From the cell containing the given text, extract its center point as (X, Y) coordinate. 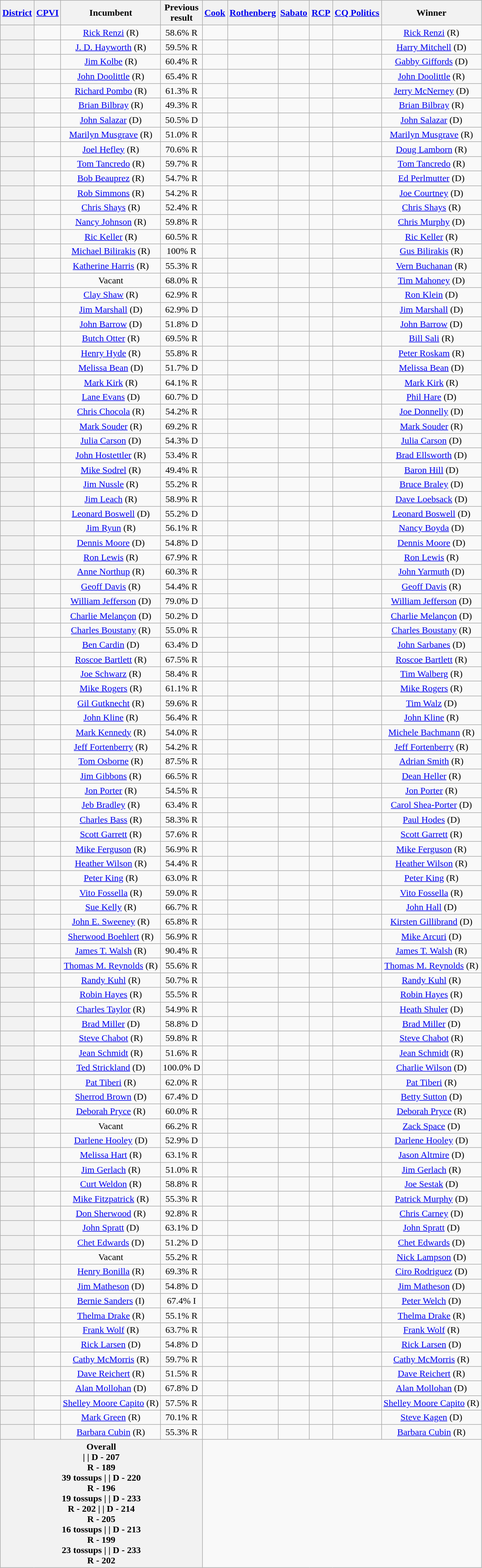
68.0% R (181, 280)
Carol Shea-Porter (D) (431, 805)
59.6% R (181, 703)
54.9% R (181, 1009)
Sabato (294, 13)
59.0% R (181, 893)
Rothenberg (253, 13)
54.3% D (181, 441)
Anne Northup (R) (111, 572)
Katherine Harris (R) (111, 266)
63.1% R (181, 1155)
Harry Mitchell (D) (431, 47)
55.8% R (181, 353)
55.6% R (181, 966)
58.6% R (181, 33)
John Sarbanes (D) (431, 645)
RCP (321, 13)
Ed Perlmutter (D) (431, 178)
Ben Cardin (D) (111, 645)
Joe Schwarz (R) (111, 674)
54.0% R (181, 732)
51.7% D (181, 368)
Ciro Rodriguez (D) (431, 1272)
Nancy Johnson (R) (111, 222)
54.5% R (181, 791)
60.0% R (181, 1111)
District (17, 13)
Jason Altmire (D) (431, 1155)
60.7% D (181, 397)
50.5% D (181, 120)
Kirsten Gillibrand (D) (431, 922)
Tim Walz (D) (431, 703)
Butch Otter (R) (111, 339)
Tim Mahoney (D) (431, 280)
John E. Sweeney (R) (111, 922)
Sue Kelly (R) (111, 907)
67.4% I (181, 1301)
Joe Donnelly (D) (431, 411)
Jim Gibbons (R) (111, 776)
Bernie Sanders (I) (111, 1301)
Bill Sali (R) (431, 339)
CQ Politics (357, 13)
55.2% D (181, 514)
57.6% R (181, 834)
Cook (215, 13)
Jeb Bradley (R) (111, 805)
Henry Bonilla (R) (111, 1272)
J. D. Hayworth (R) (111, 47)
Curt Weldon (R) (111, 1184)
55.5% R (181, 995)
57.5% R (181, 1403)
69.3% R (181, 1272)
79.0% D (181, 601)
Patrick Murphy (D) (431, 1199)
65.8% R (181, 922)
58.8% R (181, 1184)
66.2% R (181, 1126)
John Hall (D) (431, 907)
Jim Ryun (R) (111, 528)
Incumbent (111, 13)
Jim Nussle (R) (111, 484)
55.1% R (181, 1315)
Chris Carney (D) (431, 1213)
Gil Gutknecht (R) (111, 703)
54.7% R (181, 178)
Don Sherwood (R) (111, 1213)
Rob Simmons (R) (111, 193)
Gus Bilirakis (R) (431, 251)
92.8% R (181, 1213)
Melissa Hart (R) (111, 1155)
50.2% D (181, 615)
56.1% R (181, 528)
63.0% R (181, 878)
Gabby Giffords (D) (431, 62)
Brad Ellsworth (D) (431, 455)
52.4% R (181, 208)
Charles Bass (R) (111, 820)
Adrian Smith (R) (431, 761)
90.4% R (181, 951)
49.3% R (181, 105)
58.9% R (181, 499)
Peter Welch (D) (431, 1301)
Henry Hyde (R) (111, 353)
Clay Shaw (R) (111, 295)
Chris Chocola (R) (111, 411)
Ron Klein (D) (431, 295)
70.6% R (181, 149)
63.4% R (181, 805)
63.4% D (181, 645)
62.9% R (181, 295)
Heath Shuler (D) (431, 1009)
63.7% R (181, 1330)
67.5% R (181, 659)
Charles Taylor (R) (111, 1009)
50.7% R (181, 980)
Mike Sodrel (R) (111, 470)
51.2% D (181, 1242)
Mike Arcuri (D) (431, 936)
Steve Kagen (D) (431, 1417)
Vern Buchanan (R) (431, 266)
John Hostettler (R) (111, 455)
Paul Hodes (D) (431, 820)
Ted Strickland (D) (111, 1067)
100% R (181, 251)
Dave Loebsack (D) (431, 499)
61.1% R (181, 689)
Mark Kennedy (R) (111, 732)
John Yarmuth (D) (431, 572)
Bruce Braley (D) (431, 484)
Michele Bachmann (R) (431, 732)
65.4% R (181, 76)
61.3% R (181, 91)
60.3% R (181, 572)
67.4% D (181, 1097)
49.4% R (181, 470)
Joe Sestak (D) (431, 1184)
58.8% D (181, 1024)
Winner (431, 13)
Jim Leach (R) (111, 499)
Richard Pombo (R) (111, 91)
60.5% R (181, 237)
53.4% R (181, 455)
52.9% D (181, 1141)
58.4% R (181, 674)
69.2% R (181, 426)
Dean Heller (R) (431, 776)
Peter Roskam (R) (431, 353)
69.5% R (181, 339)
Nick Lampson (D) (431, 1257)
70.1% R (181, 1417)
Bob Beauprez (R) (111, 178)
Baron Hill (D) (431, 470)
56.4% R (181, 718)
Joe Courtney (D) (431, 193)
Doug Lamborn (R) (431, 149)
Nancy Boyda (D) (431, 528)
100.0% D (181, 1067)
Sherwood Boehlert (R) (111, 936)
55.0% R (181, 630)
66.5% R (181, 776)
Mark Green (R) (111, 1417)
64.1% R (181, 382)
Mike Fitzpatrick (R) (111, 1199)
Betty Sutton (D) (431, 1097)
67.8% D (181, 1388)
Jerry McNerney (D) (431, 91)
Lane Evans (D) (111, 397)
Jim Kolbe (R) (111, 62)
Joel Hefley (R) (111, 149)
58.3% R (181, 820)
Previousresult (181, 13)
Charlie Wilson (D) (431, 1067)
66.7% R (181, 907)
Chris Murphy (D) (431, 222)
Tim Walberg (R) (431, 674)
Sherrod Brown (D) (111, 1097)
Michael Bilirakis (R) (111, 251)
51.5% R (181, 1374)
Phil Hare (D) (431, 397)
Tom Osborne (R) (111, 761)
Zack Space (D) (431, 1126)
62.0% R (181, 1082)
51.6% R (181, 1053)
62.9% D (181, 309)
59.5% R (181, 47)
87.5% R (181, 761)
63.1% D (181, 1228)
60.4% R (181, 62)
51.8% D (181, 324)
CPVI (47, 13)
67.9% R (181, 557)
